Locate the cell with the specified text and output its (x, y) center coordinate. 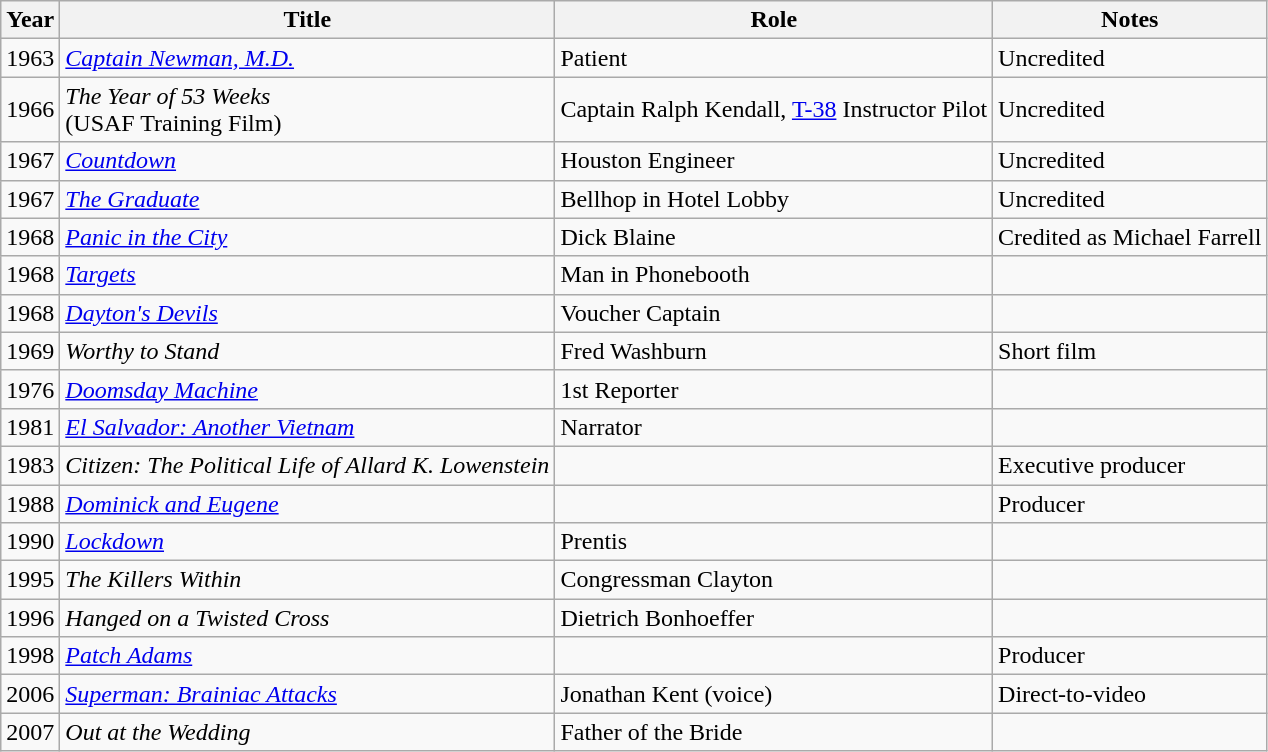
Man in Phonebooth (774, 275)
Jonathan Kent (voice) (774, 694)
Short film (1130, 351)
Direct-to-video (1130, 694)
Worthy to Stand (308, 351)
Bellhop in Hotel Lobby (774, 199)
1966 (30, 110)
Congressman Clayton (774, 580)
Out at the Wedding (308, 732)
Captain Ralph Kendall, T-38 Instructor Pilot (774, 110)
Role (774, 20)
1988 (30, 503)
Panic in the City (308, 237)
1963 (30, 58)
Dick Blaine (774, 237)
2007 (30, 732)
Dominick and Eugene (308, 503)
Captain Newman, M.D. (308, 58)
The Killers Within (308, 580)
Father of the Bride (774, 732)
Prentis (774, 542)
Citizen: The Political Life of Allard K. Lowenstein (308, 465)
Title (308, 20)
Lockdown (308, 542)
1995 (30, 580)
Patient (774, 58)
Voucher Captain (774, 313)
Houston Engineer (774, 161)
Dietrich Bonhoeffer (774, 618)
2006 (30, 694)
El Salvador: Another Vietnam (308, 427)
Narrator (774, 427)
Targets (308, 275)
The Graduate (308, 199)
Patch Adams (308, 656)
The Year of 53 Weeks (USAF Training Film) (308, 110)
Credited as Michael Farrell (1130, 237)
Superman: Brainiac Attacks (308, 694)
Countdown (308, 161)
Year (30, 20)
1st Reporter (774, 389)
1983 (30, 465)
Fred Washburn (774, 351)
1969 (30, 351)
Executive producer (1130, 465)
Notes (1130, 20)
Hanged on a Twisted Cross (308, 618)
1998 (30, 656)
Dayton's Devils (308, 313)
1981 (30, 427)
1990 (30, 542)
1996 (30, 618)
1976 (30, 389)
Doomsday Machine (308, 389)
